Pinpoint the cell where the given text exists, returning its (X, Y) midpoint coordinate. 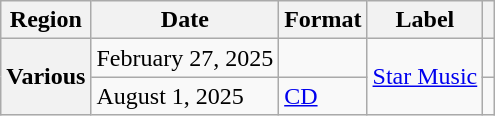
Various (46, 77)
Star Music (425, 77)
August 1, 2025 (185, 96)
February 27, 2025 (185, 58)
Date (185, 20)
CD (323, 96)
Label (425, 20)
Format (323, 20)
Region (46, 20)
